Scan for the cell matching the given text and deliver its (X, Y) coordinate at center. 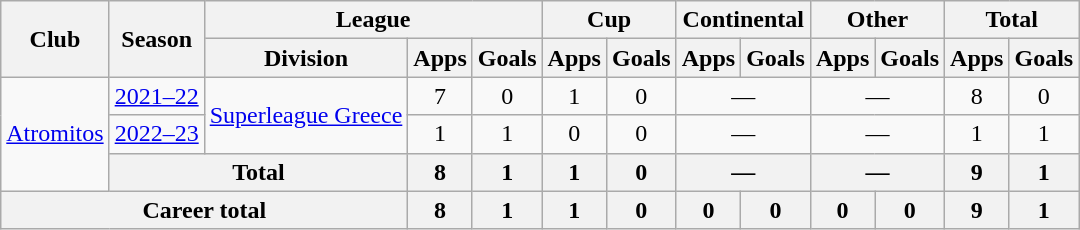
Atromitos (55, 134)
2021–22 (156, 96)
Season (156, 39)
2022–23 (156, 134)
Superleague Greece (306, 115)
Division (306, 58)
Club (55, 39)
League (373, 20)
Continental (743, 20)
Career total (204, 210)
7 (440, 96)
Cup (609, 20)
Other (877, 20)
